Pinpoint the cell where the given text exists, returning its [X, Y] midpoint coordinate. 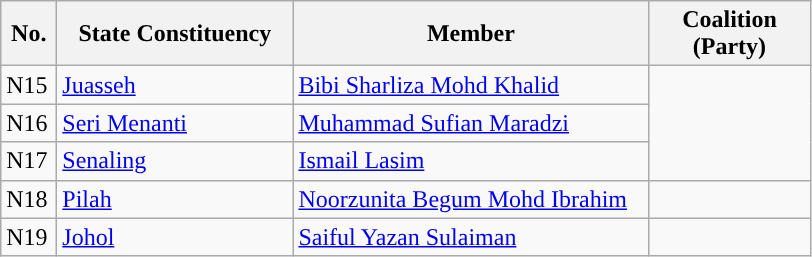
Seri Menanti [175, 123]
Coalition (Party) [730, 34]
Ismail Lasim [471, 161]
Muhammad Sufian Maradzi [471, 123]
Saiful Yazan Sulaiman [471, 237]
No. [29, 34]
Member [471, 34]
N18 [29, 199]
Juasseh [175, 85]
Johol [175, 237]
State Constituency [175, 34]
Pilah [175, 199]
N15 [29, 85]
N16 [29, 123]
Bibi Sharliza Mohd Khalid [471, 85]
N19 [29, 237]
N17 [29, 161]
Noorzunita Begum Mohd Ibrahim [471, 199]
Senaling [175, 161]
